Scan for the cell matching the given text and deliver its (X, Y) coordinate at center. 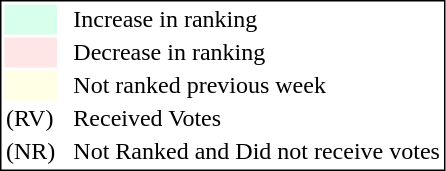
Decrease in ranking (257, 53)
(RV) (30, 119)
Not Ranked and Did not receive votes (257, 151)
Received Votes (257, 119)
Increase in ranking (257, 19)
(NR) (30, 151)
Not ranked previous week (257, 85)
